Extract the [x, y] coordinate from the center of the cell holding the provided text.  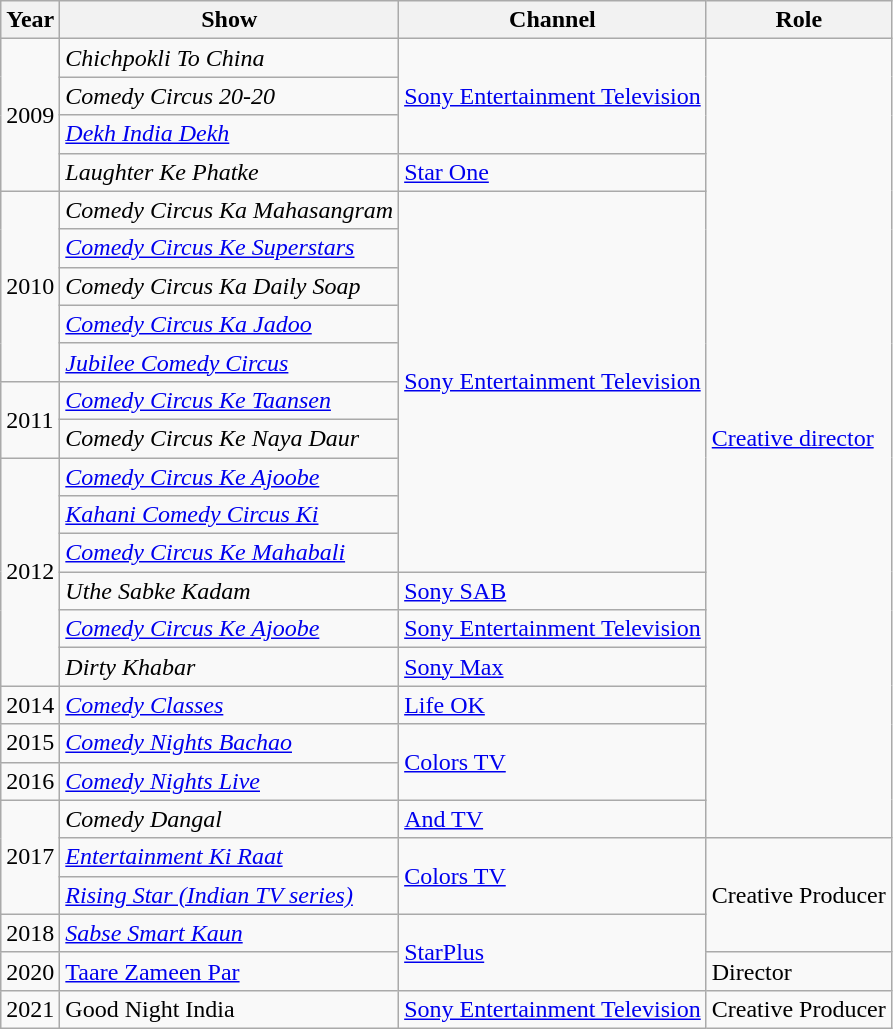
2009 [30, 115]
Comedy Circus Ke Taansen [230, 400]
2015 [30, 743]
Kahani Comedy Circus Ki [230, 515]
StarPlus [553, 952]
Rising Star (Indian TV series) [230, 895]
Show [230, 20]
2017 [30, 857]
Sony Max [553, 667]
Comedy Circus Ke Mahabali [230, 553]
Jubilee Comedy Circus [230, 362]
Sabse Smart Kaun [230, 933]
And TV [553, 819]
Comedy Circus Ka Mahasangram [230, 210]
Comedy Circus Ka Daily Soap [230, 286]
Year [30, 20]
Comedy Nights Live [230, 781]
Dirty Khabar [230, 667]
2020 [30, 971]
Comedy Dangal [230, 819]
2010 [30, 286]
2011 [30, 419]
Creative director [798, 438]
2014 [30, 705]
Sony SAB [553, 591]
2016 [30, 781]
Channel [553, 20]
Taare Zameen Par [230, 971]
Uthe Sabke Kadam [230, 591]
2018 [30, 933]
Comedy Nights Bachao [230, 743]
Comedy Circus Ke Superstars [230, 248]
2021 [30, 1009]
Star One [553, 172]
Comedy Classes [230, 705]
Comedy Circus 20-20 [230, 96]
Chichpokli To China [230, 58]
Director [798, 971]
Entertainment Ki Raat [230, 857]
Role [798, 20]
Comedy Circus Ke Naya Daur [230, 438]
Laughter Ke Phatke [230, 172]
Good Night India [230, 1009]
2012 [30, 572]
Comedy Circus Ka Jadoo [230, 324]
Life OK [553, 705]
Dekh India Dekh [230, 134]
